Find where the given text appears and provide that cell's center as [X, Y] coordinate. 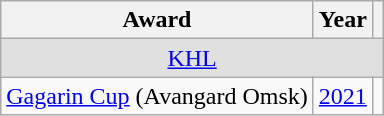
KHL [192, 58]
Gagarin Cup (Avangard Omsk) [158, 96]
2021 [342, 96]
Award [158, 20]
Year [342, 20]
